For the text-containing cell, return its midpoint in [X, Y] coordinate format. 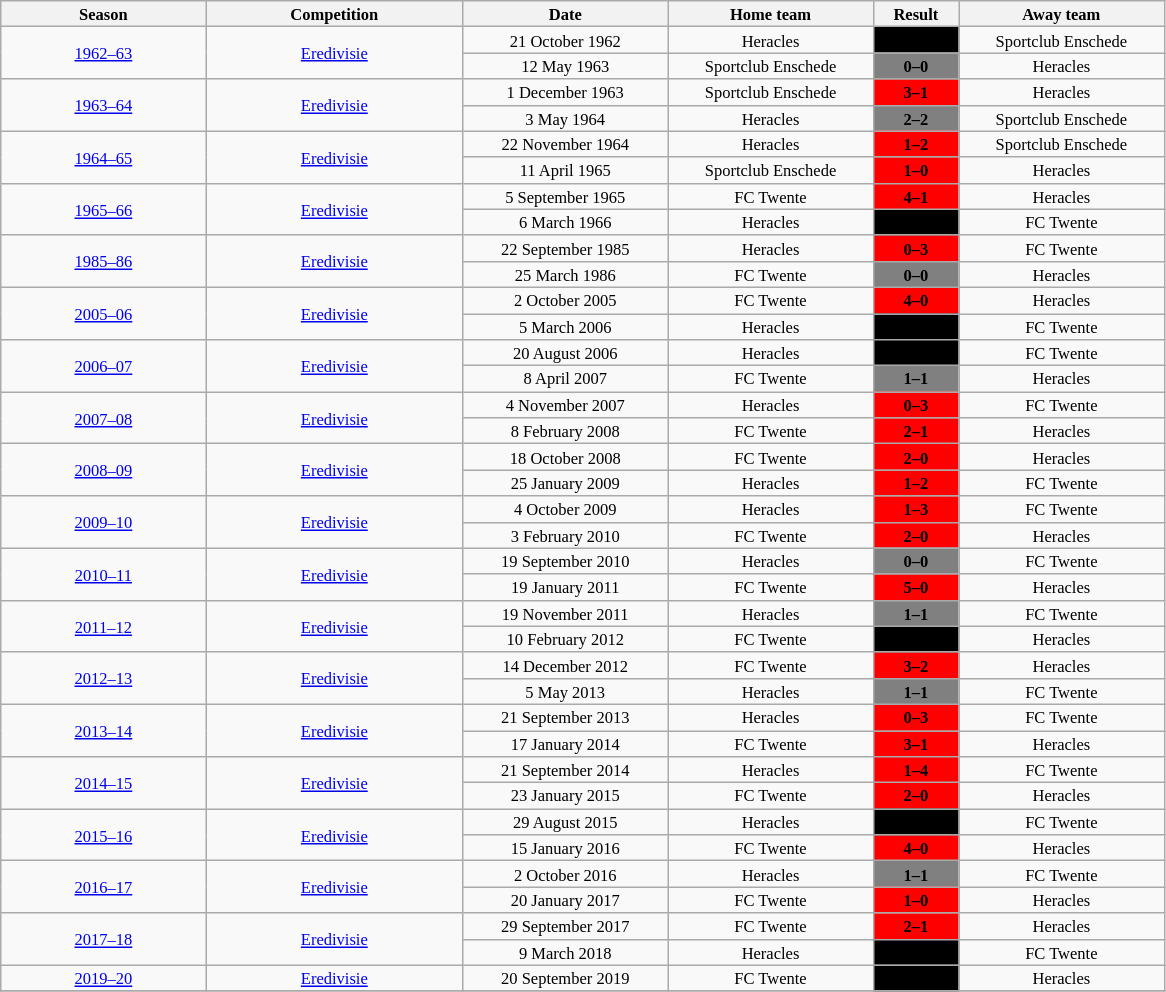
29 September 2017 [566, 926]
25 March 1986 [566, 274]
2017–18 [104, 939]
1965–66 [104, 209]
14 December 2012 [566, 665]
1963–64 [104, 105]
1985–86 [104, 261]
17 January 2014 [566, 743]
21 October 1962 [566, 40]
5 September 1965 [566, 196]
21 September 2014 [566, 770]
Home team [770, 14]
1964–65 [104, 157]
2–2 [916, 118]
10 February 2012 [566, 639]
15 January 2016 [566, 848]
25 January 2009 [566, 483]
9 March 2018 [566, 952]
2014–15 [104, 783]
2 October 2016 [566, 874]
Away team [1062, 14]
2006–07 [104, 366]
5–0 [916, 587]
8 February 2008 [566, 431]
2011–12 [104, 626]
2007–08 [104, 418]
2013–14 [104, 730]
29 August 2015 [566, 822]
2016–17 [104, 887]
20 January 2017 [566, 900]
1 December 1963 [566, 92]
Result [916, 14]
20 September 2019 [566, 978]
4 November 2007 [566, 405]
11 April 1965 [566, 170]
1962–63 [104, 53]
12 May 1963 [566, 66]
3 May 1964 [566, 118]
2009–10 [104, 522]
Date [566, 14]
4–1 [916, 196]
22 September 1985 [566, 248]
21 September 2013 [566, 717]
1–4 [916, 770]
2019–20 [104, 978]
19 September 2010 [566, 561]
2 October 2005 [566, 300]
5 May 2013 [566, 691]
20 August 2006 [566, 353]
2012–13 [104, 678]
Competition [334, 14]
Season [104, 14]
2015–16 [104, 835]
3 February 2010 [566, 535]
18 October 2008 [566, 457]
19 January 2011 [566, 587]
19 November 2011 [566, 613]
4 October 2009 [566, 509]
2010–11 [104, 574]
2005–06 [104, 313]
22 November 1964 [566, 144]
3–0 [916, 353]
5 March 2006 [566, 327]
6 March 1966 [566, 222]
8 April 2007 [566, 379]
1–3 [916, 509]
2008–09 [104, 470]
23 January 2015 [566, 796]
